Identify which cell holds the provided text, then report its (X, Y) central coordinate. 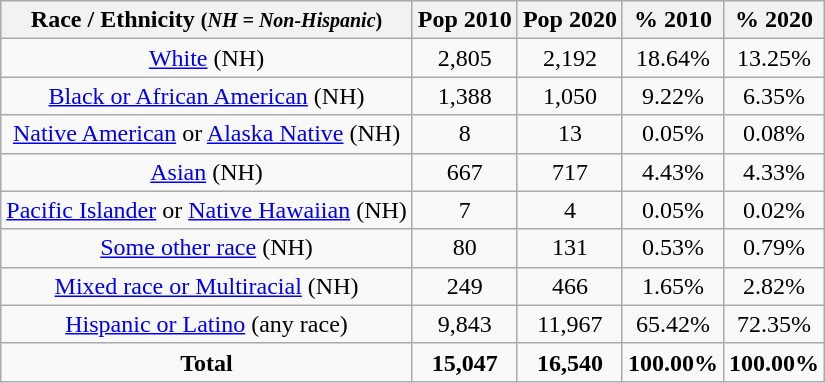
Race / Ethnicity (NH = Non-Hispanic) (207, 20)
Pop 2020 (570, 20)
Black or African American (NH) (207, 96)
White (NH) (207, 58)
65.42% (672, 324)
667 (464, 172)
Native American or Alaska Native (NH) (207, 134)
13 (570, 134)
7 (464, 210)
717 (570, 172)
Pacific Islander or Native Hawaiian (NH) (207, 210)
Pop 2010 (464, 20)
72.35% (774, 324)
2,192 (570, 58)
8 (464, 134)
0.08% (774, 134)
Total (207, 362)
13.25% (774, 58)
15,047 (464, 362)
2.82% (774, 286)
6.35% (774, 96)
80 (464, 248)
0.02% (774, 210)
11,967 (570, 324)
4.43% (672, 172)
9,843 (464, 324)
% 2020 (774, 20)
466 (570, 286)
Hispanic or Latino (any race) (207, 324)
Mixed race or Multiracial (NH) (207, 286)
0.53% (672, 248)
0.79% (774, 248)
Some other race (NH) (207, 248)
16,540 (570, 362)
Asian (NH) (207, 172)
249 (464, 286)
1,050 (570, 96)
1,388 (464, 96)
4.33% (774, 172)
18.64% (672, 58)
9.22% (672, 96)
4 (570, 210)
% 2010 (672, 20)
2,805 (464, 58)
1.65% (672, 286)
131 (570, 248)
